Scan for the cell matching the given text and deliver its [x, y] coordinate at center. 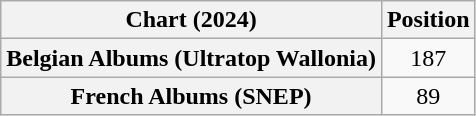
Chart (2024) [192, 20]
187 [428, 58]
Position [428, 20]
French Albums (SNEP) [192, 96]
89 [428, 96]
Belgian Albums (Ultratop Wallonia) [192, 58]
